Pinpoint the cell where the given text exists, returning its [x, y] midpoint coordinate. 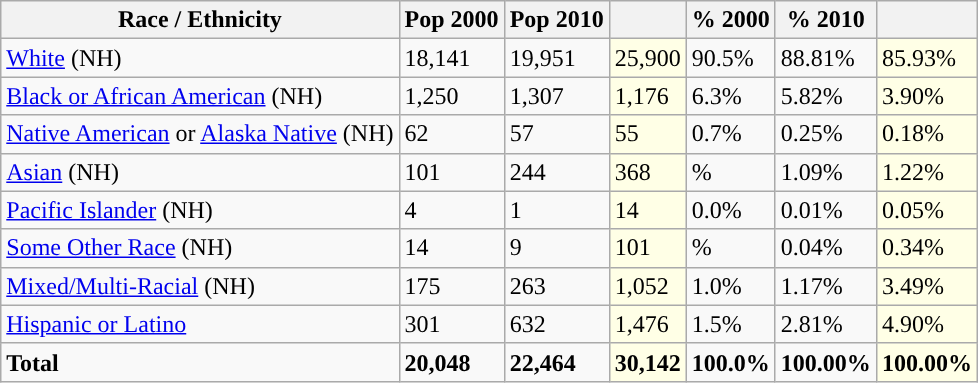
1.5% [730, 324]
88.81% [826, 58]
18,141 [452, 58]
4 [452, 210]
57 [556, 134]
175 [452, 286]
30,142 [648, 362]
Some Other Race (NH) [200, 248]
White (NH) [200, 58]
6.3% [730, 96]
Pop 2000 [452, 20]
90.5% [730, 58]
1,250 [452, 96]
1.22% [926, 172]
3.90% [926, 96]
1 [556, 210]
Race / Ethnicity [200, 20]
Total [200, 362]
0.05% [926, 210]
5.82% [826, 96]
263 [556, 286]
1.0% [730, 286]
0.7% [730, 134]
4.90% [926, 324]
632 [556, 324]
55 [648, 134]
1,307 [556, 96]
Black or African American (NH) [200, 96]
1.09% [826, 172]
9 [556, 248]
3.49% [926, 286]
Pacific Islander (NH) [200, 210]
% 2010 [826, 20]
0.0% [730, 210]
0.25% [826, 134]
Asian (NH) [200, 172]
0.18% [926, 134]
2.81% [826, 324]
368 [648, 172]
% 2000 [730, 20]
0.34% [926, 248]
22,464 [556, 362]
1,052 [648, 286]
20,048 [452, 362]
19,951 [556, 58]
Hispanic or Latino [200, 324]
1,176 [648, 96]
301 [452, 324]
0.04% [826, 248]
100.0% [730, 362]
85.93% [926, 58]
62 [452, 134]
Pop 2010 [556, 20]
0.01% [826, 210]
1.17% [826, 286]
244 [556, 172]
Mixed/Multi-Racial (NH) [200, 286]
25,900 [648, 58]
1,476 [648, 324]
Native American or Alaska Native (NH) [200, 134]
